Output the [X, Y] coordinate of the center of the cell containing the given text.  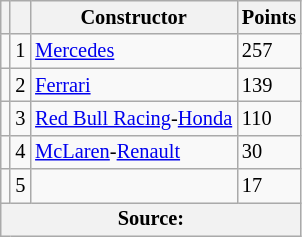
4 [20, 152]
1 [20, 51]
McLaren-Renault [134, 152]
Red Bull Racing-Honda [134, 118]
Source: [151, 219]
Constructor [134, 17]
Ferrari [134, 85]
30 [269, 152]
Mercedes [134, 51]
5 [20, 186]
257 [269, 51]
110 [269, 118]
139 [269, 85]
2 [20, 85]
3 [20, 118]
17 [269, 186]
Points [269, 17]
